Identify which cell holds the provided text, then report its (X, Y) central coordinate. 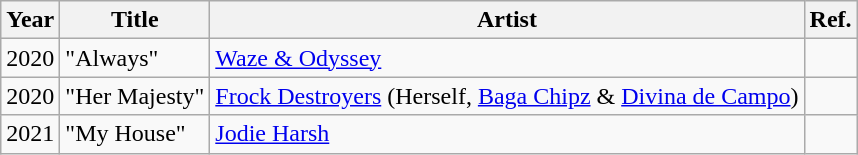
Jodie Harsh (507, 134)
Artist (507, 20)
Waze & Odyssey (507, 58)
Ref. (830, 20)
Year (30, 20)
"My House" (135, 134)
"Her Majesty" (135, 96)
2021 (30, 134)
Frock Destroyers (Herself, Baga Chipz & Divina de Campo) (507, 96)
"Always" (135, 58)
Title (135, 20)
